Return [X, Y] of the center of cell containing provided text 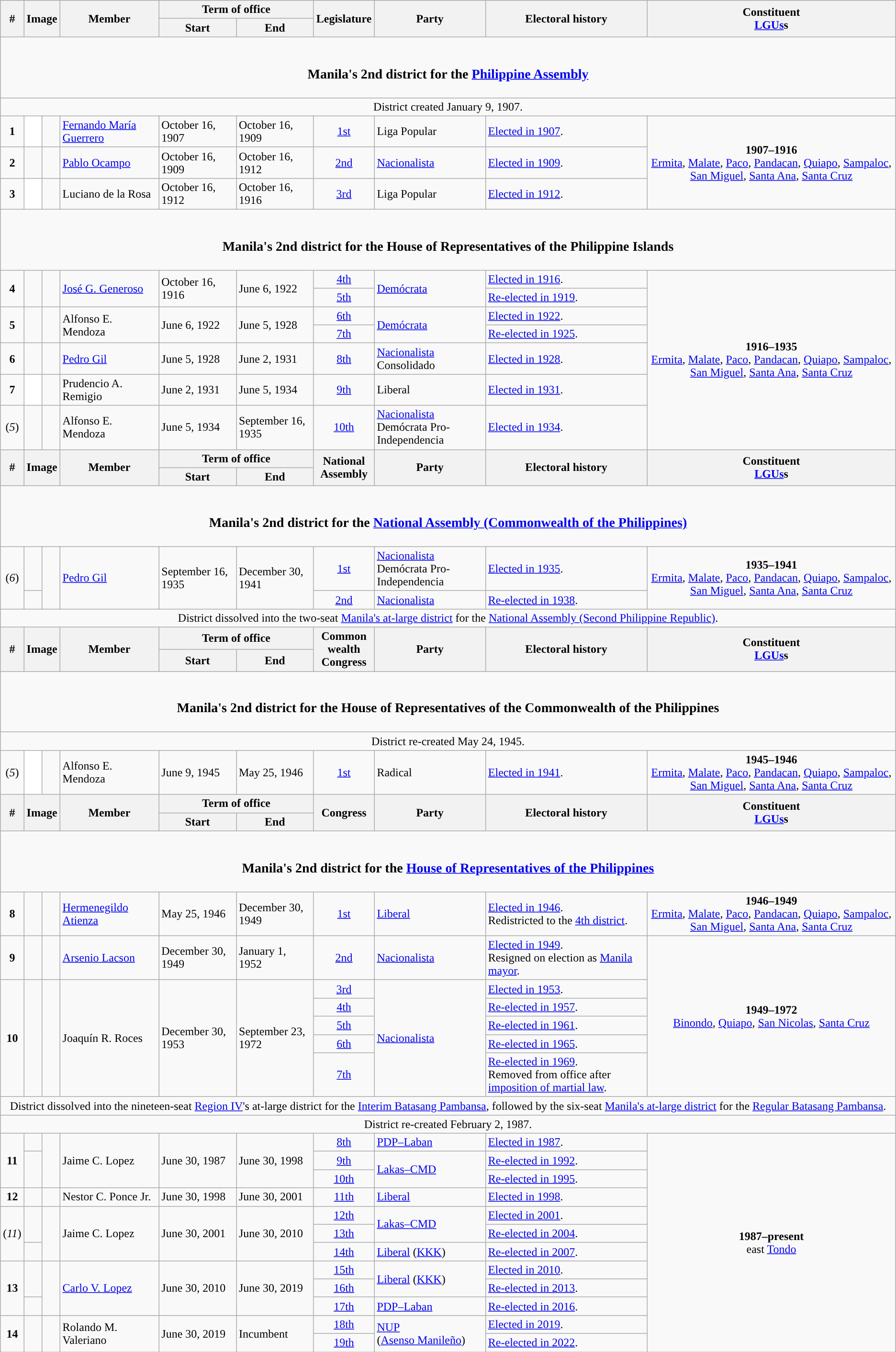
Legislature [344, 19]
1907–1916Ermita, Malate, Paco, Pandacan, Quiapo, Sampaloc, San Miguel, Santa Ana, Santa Cruz [772, 163]
Carlo V. Lopez [109, 1288]
Re-elected in 2013. [566, 1288]
8 [12, 914]
Elected in 1934. [566, 427]
Elected in 1941. [566, 772]
NationalAssembly [344, 468]
17th [344, 1306]
Prudencio A. Remigio [109, 390]
Re-elected in 1965. [566, 1044]
14 [12, 1333]
Elected in 1912. [566, 193]
NUP(Asenso Manileño) [430, 1333]
2 [12, 163]
December 30, 1941 [275, 578]
Elected in 1935. [566, 569]
Elected in 1916. [566, 279]
Elected in 1953. [566, 989]
Luciano de la Rosa [109, 193]
12th [344, 1215]
1987–presenteast Tondo [772, 1242]
13 [12, 1288]
Re-elected in 1995. [566, 1179]
Re-elected in 2004. [566, 1233]
Elected in 1909. [566, 163]
Re-elected in 2016. [566, 1306]
6 [12, 359]
Re-elected in 1925. [566, 334]
Hermenegildo Atienza [109, 914]
13th [344, 1233]
4 [12, 289]
(6) [12, 578]
Radical [430, 772]
Manila's 2nd district for the House of Representatives of the Commonwealth of the Philippines [448, 702]
1935–1941Ermita, Malate, Paco, Pandacan, Quiapo, Sampaloc, San Miguel, Santa Ana, Santa Cruz [772, 578]
10 [12, 1038]
1916–1935Ermita, Malate, Paco, Pandacan, Quiapo, Sampaloc, San Miguel, Santa Ana, Santa Cruz [772, 360]
Manila's 2nd district for the House of Representatives of the Philippines [448, 861]
1946–1949Ermita, Malate, Paco, Pandacan, Quiapo, Sampaloc, San Miguel, Santa Ana, Santa Cruz [772, 914]
Re-elected in 2007. [566, 1251]
Manila's 2nd district for the Philippine Assembly [448, 67]
Elected in 1946.Redistricted to the 4th district. [566, 914]
Fernando María Guerrero [109, 131]
19th [344, 1343]
CommonwealthCongress [344, 649]
District re-created May 24, 1945. [448, 741]
Elected in 1922. [566, 316]
Elected in 2019. [566, 1324]
January 1, 1952 [275, 958]
1945–1946Ermita, Malate, Paco, Pandacan, Quiapo, Sampaloc, San Miguel, Santa Ana, Santa Cruz [772, 772]
5 [12, 325]
11 [12, 1161]
Elected in 1931. [566, 390]
Congress [344, 813]
Manila's 2nd district for the House of Representatives of the Philippine Islands [448, 239]
12 [12, 1197]
District re-created February 2, 1987. [448, 1124]
Arsenio Lacson [109, 958]
Elected in 1949.Resigned on election as Manila mayor. [566, 958]
(11) [12, 1233]
Manila's 2nd district for the National Assembly (Commonwealth of the Philippines) [448, 516]
Pablo Ocampo [109, 163]
June 30, 1987 [198, 1161]
José G. Generoso [109, 289]
October 16, 1907 [198, 131]
Re-elected in 1938. [566, 600]
Re-elected in 1957. [566, 1007]
15th [344, 1270]
Nestor C. Ponce Jr. [109, 1197]
Re-elected in 1961. [566, 1026]
Elected in 2010. [566, 1270]
Elected in 1907. [566, 131]
Elected in 1998. [566, 1197]
18th [344, 1324]
11th [344, 1197]
Re-elected in 1969.Removed from office after imposition of martial law. [566, 1075]
Incumbent [275, 1333]
Elected in 1987. [566, 1142]
Re-elected in 1992. [566, 1161]
Elected in 1928. [566, 359]
NacionalistaConsolidado [430, 359]
June 9, 1945 [198, 772]
Re-elected in 1919. [566, 298]
Rolando M. Valeriano [109, 1333]
16th [344, 1288]
3 [12, 193]
District created January 9, 1907. [448, 107]
Elected in 2001. [566, 1215]
Joaquín R. Roces [109, 1038]
1 [12, 131]
9 [12, 958]
Re-elected in 2022. [566, 1343]
1949–1972Binondo, Quiapo, San Nicolas, Santa Cruz [772, 1016]
September 23, 1972 [275, 1038]
14th [344, 1251]
December 30, 1953 [198, 1038]
7 [12, 390]
District dissolved into the two-seat Manila's at-large district for the National Assembly (Second Philippine Republic). [448, 618]
